Return the [X, Y] coordinate for the center point of the cell that contains the specified text.  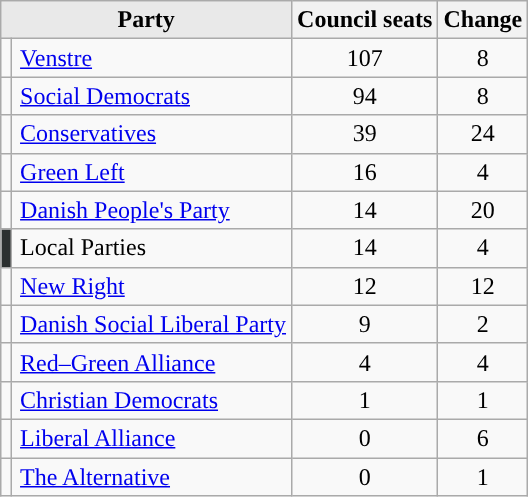
9 [365, 324]
2 [483, 324]
24 [483, 134]
New Right [152, 286]
94 [365, 96]
20 [483, 210]
Venstre [152, 58]
The Alternative [152, 477]
16 [365, 172]
Green Left [152, 172]
Change [483, 20]
Party [146, 20]
39 [365, 134]
Council seats [365, 20]
Danish Social Liberal Party [152, 324]
Red–Green Alliance [152, 362]
6 [483, 438]
Social Democrats [152, 96]
Christian Democrats [152, 400]
Local Parties [152, 248]
Liberal Alliance [152, 438]
Conservatives [152, 134]
Danish People's Party [152, 210]
107 [365, 58]
